Return the [X, Y] coordinate for the center point of the cell that contains the specified text.  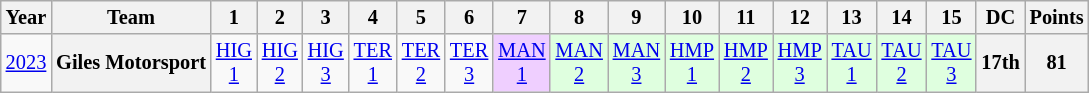
HIG1 [234, 63]
13 [852, 17]
TAU1 [852, 63]
TER1 [373, 63]
10 [692, 17]
HMP2 [746, 63]
MAN3 [636, 63]
17th [1000, 63]
TAU3 [951, 63]
Year [26, 17]
3 [326, 17]
Giles Motorsport [131, 63]
8 [578, 17]
2023 [26, 63]
11 [746, 17]
HIG2 [280, 63]
Points [1057, 17]
15 [951, 17]
4 [373, 17]
TER2 [421, 63]
TER3 [469, 63]
9 [636, 17]
2 [280, 17]
MAN1 [522, 63]
81 [1057, 63]
7 [522, 17]
MAN2 [578, 63]
HMP1 [692, 63]
5 [421, 17]
12 [800, 17]
Team [131, 17]
DC [1000, 17]
6 [469, 17]
HMP3 [800, 63]
HIG3 [326, 63]
14 [902, 17]
1 [234, 17]
TAU2 [902, 63]
